Determine the (X, Y) coordinate at the center of the cell enclosing the given text.  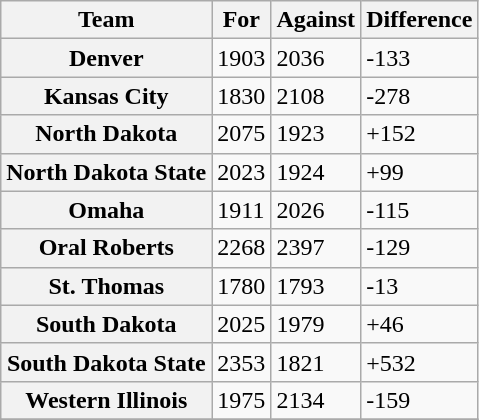
2036 (316, 58)
Difference (420, 20)
2353 (242, 362)
For (242, 20)
2108 (316, 96)
1979 (316, 324)
1793 (316, 286)
North Dakota State (106, 172)
Omaha (106, 210)
2268 (242, 248)
-159 (420, 400)
1903 (242, 58)
1924 (316, 172)
-13 (420, 286)
+532 (420, 362)
2026 (316, 210)
St. Thomas (106, 286)
1780 (242, 286)
-115 (420, 210)
-278 (420, 96)
Oral Roberts (106, 248)
1821 (316, 362)
Against (316, 20)
-133 (420, 58)
1923 (316, 134)
2025 (242, 324)
Denver (106, 58)
2023 (242, 172)
1975 (242, 400)
+99 (420, 172)
South Dakota State (106, 362)
Kansas City (106, 96)
South Dakota (106, 324)
2134 (316, 400)
-129 (420, 248)
2397 (316, 248)
North Dakota (106, 134)
2075 (242, 134)
1830 (242, 96)
+46 (420, 324)
1911 (242, 210)
Western Illinois (106, 400)
+152 (420, 134)
Team (106, 20)
